Return the (X, Y) coordinate for the center point of the cell that contains the specified text.  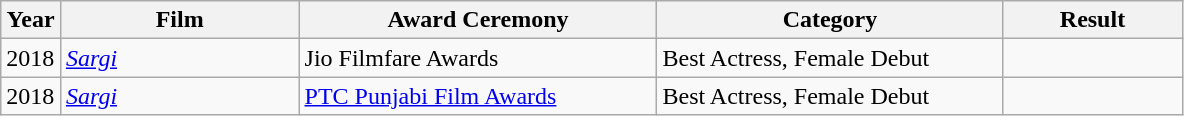
Film (180, 20)
Category (830, 20)
Award Ceremony (478, 20)
Year (31, 20)
PTC Punjabi Film Awards (478, 96)
Jio Filmfare Awards (478, 58)
Result (1092, 20)
